Provide the (x, y) coordinate of the cell's center where the given text is located.  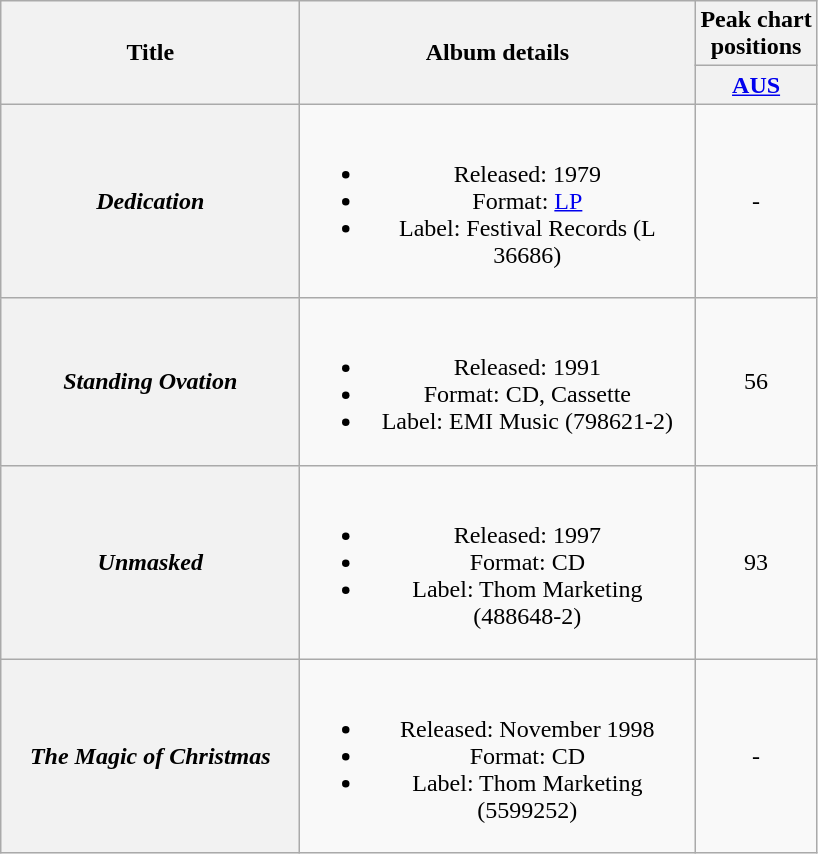
Unmasked (150, 562)
56 (756, 382)
Released: 1979Format: LPLabel: Festival Records (L 36686) (498, 201)
Dedication (150, 201)
Standing Ovation (150, 382)
Released: 1997Format: CDLabel: Thom Marketing (488648-2) (498, 562)
The Magic of Christmas (150, 756)
Released: November 1998Format: CDLabel: Thom Marketing (5599252) (498, 756)
93 (756, 562)
Peak chartpositions (756, 34)
Title (150, 52)
Released: 1991Format: CD, CassetteLabel: EMI Music (798621-2) (498, 382)
Album details (498, 52)
AUS (756, 85)
